Extract the (X, Y) coordinate from the center of the cell holding the provided text.  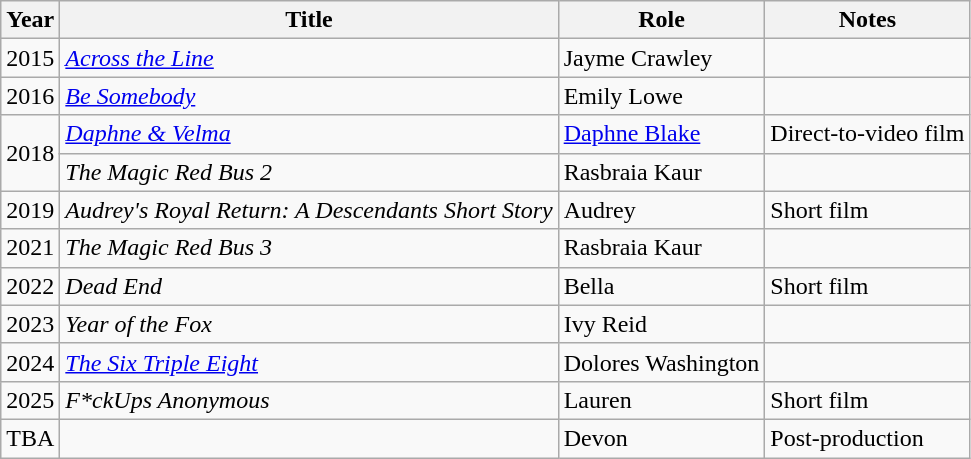
2019 (30, 210)
The Six Triple Eight (309, 362)
2024 (30, 362)
Lauren (662, 400)
Devon (662, 438)
Be Somebody (309, 96)
Post-production (868, 438)
2018 (30, 153)
F*ckUps Anonymous (309, 400)
TBA (30, 438)
Title (309, 20)
2023 (30, 324)
Dead End (309, 286)
Direct-to-video film (868, 134)
Notes (868, 20)
Year (30, 20)
Dolores Washington (662, 362)
The Magic Red Bus 3 (309, 248)
2025 (30, 400)
Across the Line (309, 58)
Audrey (662, 210)
Daphne & Velma (309, 134)
Emily Lowe (662, 96)
The Magic Red Bus 2 (309, 172)
2021 (30, 248)
Audrey's Royal Return: A Descendants Short Story (309, 210)
Ivy Reid (662, 324)
2022 (30, 286)
Year of the Fox (309, 324)
Jayme Crawley (662, 58)
Daphne Blake (662, 134)
2015 (30, 58)
Bella (662, 286)
2016 (30, 96)
Role (662, 20)
